Return the [x, y] coordinate for the center point of the cell that contains the specified text.  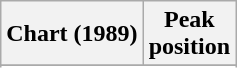
Chart (1989) [72, 34]
Peakposition [189, 34]
